Identify which cell holds the provided text, then report its (x, y) central coordinate. 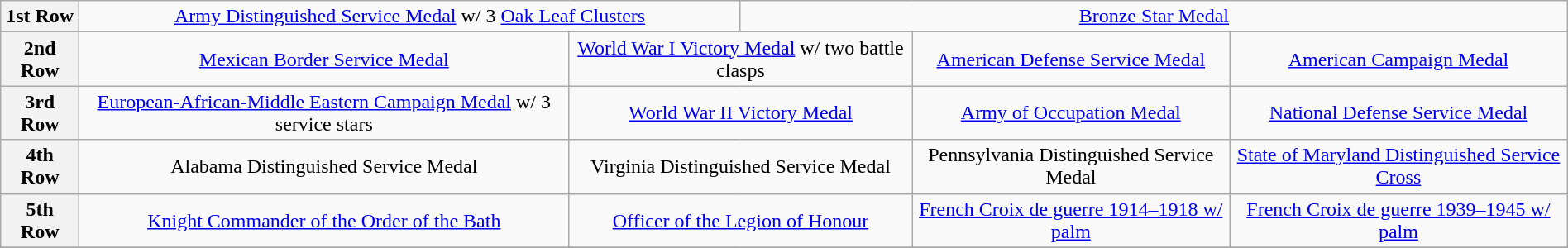
Army of Occupation Medal (1071, 112)
French Croix de guerre 1939–1945 w/ palm (1399, 220)
World War II Victory Medal (741, 112)
Knight Commander of the Order of the Bath (324, 220)
Pennsylvania Distinguished Service Medal (1071, 167)
French Croix de guerre 1914–1918 w/ palm (1071, 220)
European-African-Middle Eastern Campaign Medal w/ 3 service stars (324, 112)
National Defense Service Medal (1399, 112)
Mexican Border Service Medal (324, 60)
Alabama Distinguished Service Medal (324, 167)
4th Row (40, 167)
Officer of the Legion of Honour (741, 220)
Bronze Star Medal (1154, 17)
1st Row (40, 17)
Virginia Distinguished Service Medal (741, 167)
World War I Victory Medal w/ two battle clasps (741, 60)
American Defense Service Medal (1071, 60)
State of Maryland Distinguished Service Cross (1399, 167)
Army Distinguished Service Medal w/ 3 Oak Leaf Clusters (410, 17)
2nd Row (40, 60)
American Campaign Medal (1399, 60)
5th Row (40, 220)
3rd Row (40, 112)
